Locate the cell with the specified text and output its (x, y) center coordinate. 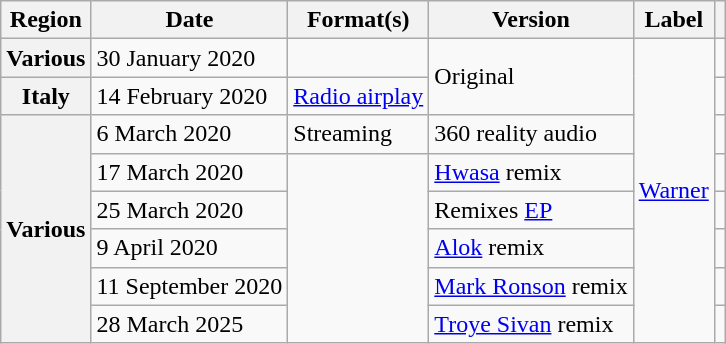
Remixes EP (531, 210)
9 April 2020 (190, 248)
Radio airplay (358, 96)
11 September 2020 (190, 286)
30 January 2020 (190, 58)
Warner (674, 191)
Region (46, 20)
Date (190, 20)
Troye Sivan remix (531, 324)
360 reality audio (531, 134)
Alok remix (531, 248)
Streaming (358, 134)
Version (531, 20)
6 March 2020 (190, 134)
Original (531, 77)
17 March 2020 (190, 172)
14 February 2020 (190, 96)
28 March 2025 (190, 324)
Format(s) (358, 20)
Italy (46, 96)
Label (674, 20)
25 March 2020 (190, 210)
Hwasa remix (531, 172)
Mark Ronson remix (531, 286)
